For the text-containing cell, return its midpoint in [X, Y] coordinate format. 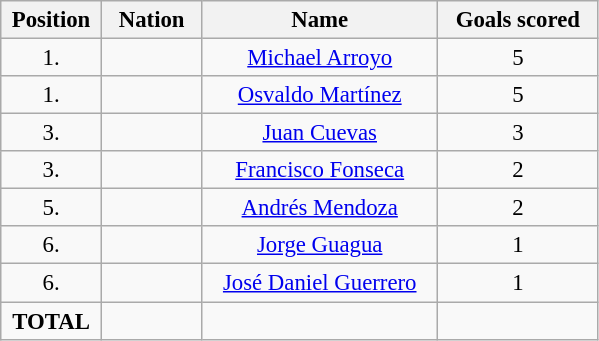
5. [52, 208]
Jorge Guagua [320, 245]
Goals scored [518, 20]
Position [52, 20]
Osvaldo Martínez [320, 95]
José Daniel Guerrero [320, 283]
Juan Cuevas [320, 133]
Nation [152, 20]
3 [518, 133]
TOTAL [52, 321]
Michael Arroyo [320, 58]
Francisco Fonseca [320, 170]
Name [320, 20]
Andrés Mendoza [320, 208]
